Detect which cell encompasses the target text, then output its (X, Y) center coordinate. 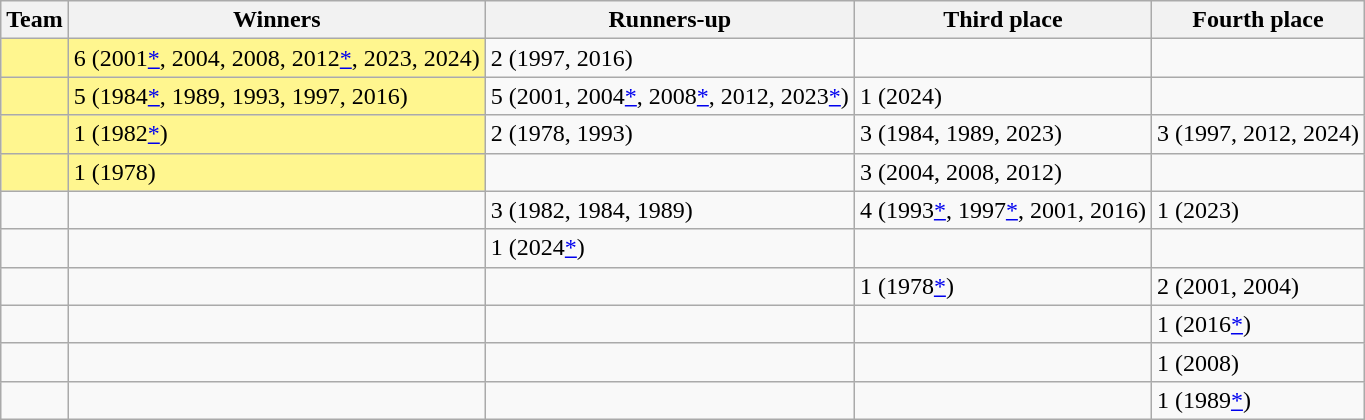
Winners (276, 20)
Team (35, 20)
1 (1978) (276, 172)
2 (2001, 2004) (1258, 286)
6 (2001*, 2004, 2008, 2012*, 2023, 2024) (276, 58)
1 (2024*) (670, 248)
1 (2008) (1258, 362)
Third place (1002, 20)
2 (1978, 1993) (670, 134)
3 (1984, 1989, 2023) (1002, 134)
3 (1997, 2012, 2024) (1258, 134)
1 (2023) (1258, 210)
5 (2001, 2004*, 2008*, 2012, 2023*) (670, 96)
1 (1982*) (276, 134)
2 (1997, 2016) (670, 58)
1 (2024) (1002, 96)
Runners-up (670, 20)
4 (1993*, 1997*, 2001, 2016) (1002, 210)
1 (2016*) (1258, 324)
3 (1982, 1984, 1989) (670, 210)
3 (2004, 2008, 2012) (1002, 172)
1 (1989*) (1258, 400)
5 (1984*, 1989, 1993, 1997, 2016) (276, 96)
1 (1978*) (1002, 286)
Fourth place (1258, 20)
